Identify which cell holds the provided text, then report its [X, Y] central coordinate. 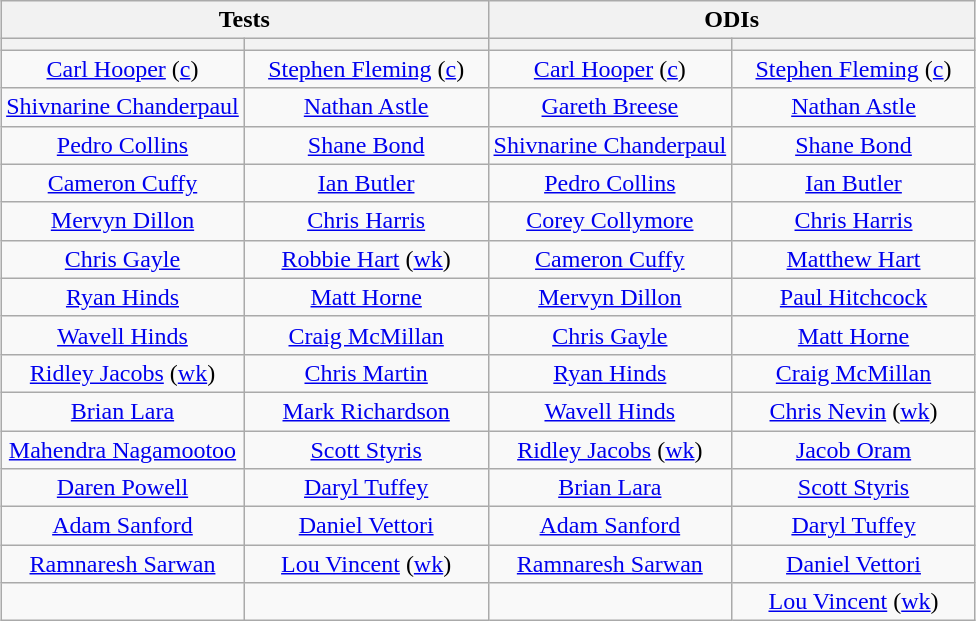
Chris Nevin (wk) [854, 411]
Daren Powell [123, 488]
Jacob Oram [854, 449]
ODIs [732, 20]
Mark Richardson [366, 411]
Tests [244, 20]
Matthew Hart [854, 259]
Mahendra Nagamootoo [123, 449]
Paul Hitchcock [854, 297]
Robbie Hart (wk) [366, 259]
Chris Martin [366, 373]
Gareth Breese [610, 107]
Corey Collymore [610, 221]
